Return [X, Y] of the center of cell containing provided text 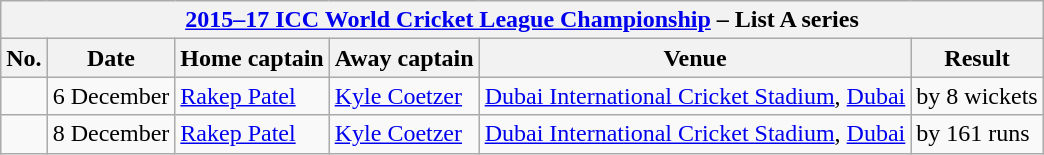
Home captain [252, 58]
Away captain [404, 58]
6 December [111, 96]
Venue [695, 58]
2015–17 ICC World Cricket League Championship – List A series [522, 20]
by 8 wickets [977, 96]
8 December [111, 134]
Result [977, 58]
by 161 runs [977, 134]
No. [24, 58]
Date [111, 58]
